Scan for the cell matching the given text and deliver its (X, Y) coordinate at center. 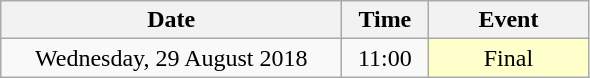
Wednesday, 29 August 2018 (172, 58)
Final (508, 58)
11:00 (385, 58)
Date (172, 20)
Event (508, 20)
Time (385, 20)
